From the cell containing the given text, extract its center point as (x, y) coordinate. 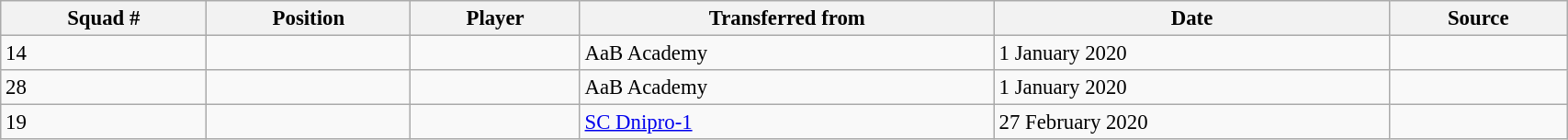
Transferred from (786, 18)
28 (104, 87)
14 (104, 53)
SC Dnipro-1 (786, 122)
Position (309, 18)
Player (495, 18)
Source (1479, 18)
Squad # (104, 18)
19 (104, 122)
27 February 2020 (1192, 122)
Date (1192, 18)
